Capture the cell that displays the provided text and extract its (X, Y) central coordinate. 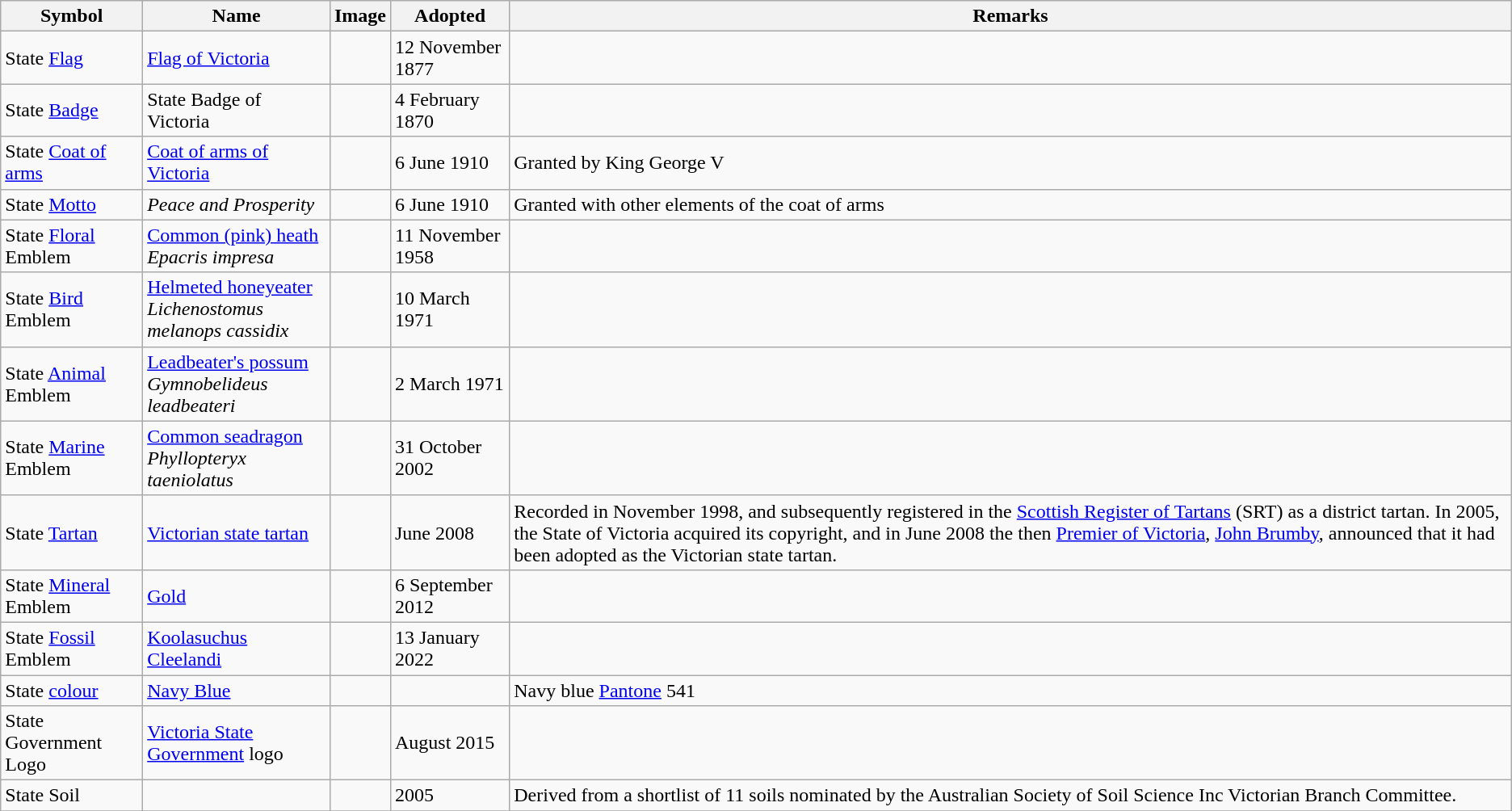
Koolasuchus Cleelandi (237, 648)
Victorian state tartan (237, 532)
State Tartan (72, 532)
4 February 1870 (449, 110)
Flag of Victoria (237, 58)
Navy blue Pantone 541 (1011, 691)
Victoria State Government logo (237, 743)
State Mineral Emblem (72, 596)
Leadbeater's possumGymnobelideus leadbeateri (237, 384)
State Fossil Emblem (72, 648)
10 March 1971 (449, 309)
State Soil (72, 796)
State Badge (72, 110)
August 2015 (449, 743)
31 October 2002 (449, 458)
State colour (72, 691)
State Government Logo (72, 743)
Granted with other elements of the coat of arms (1011, 204)
Granted by King George V (1011, 163)
Helmeted honeyeaterLichenostomus melanops cassidix (237, 309)
State Marine Emblem (72, 458)
Navy Blue (237, 691)
June 2008 (449, 532)
Image (360, 16)
12 November 1877 (449, 58)
Coat of arms of Victoria (237, 163)
Adopted (449, 16)
Common (pink) heath Epacris impresa (237, 246)
State Flag (72, 58)
State Motto (72, 204)
Name (237, 16)
Peace and Prosperity (237, 204)
State Bird Emblem (72, 309)
13 January 2022 (449, 648)
Remarks (1011, 16)
Derived from a shortlist of 11 soils nominated by the Australian Society of Soil Science Inc Victorian Branch Committee. (1011, 796)
2005 (449, 796)
11 November 1958 (449, 246)
Gold (237, 596)
State Badge of Victoria (237, 110)
State Floral Emblem (72, 246)
6 September 2012 (449, 596)
State Animal Emblem (72, 384)
Common seadragonPhyllopteryx taeniolatus (237, 458)
Symbol (72, 16)
2 March 1971 (449, 384)
State Coat of arms (72, 163)
